For the text-containing cell, return its midpoint in (X, Y) coordinate format. 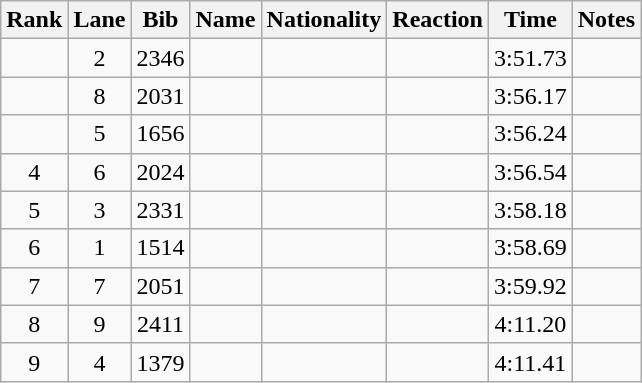
3:58.69 (530, 248)
3:59.92 (530, 286)
2 (100, 58)
4:11.20 (530, 324)
2024 (160, 172)
3:56.24 (530, 134)
1656 (160, 134)
Rank (34, 20)
Bib (160, 20)
Reaction (438, 20)
2051 (160, 286)
2031 (160, 96)
3:56.17 (530, 96)
1514 (160, 248)
1 (100, 248)
2346 (160, 58)
Name (226, 20)
3:51.73 (530, 58)
3:58.18 (530, 210)
3:56.54 (530, 172)
Notes (606, 20)
Time (530, 20)
Lane (100, 20)
Nationality (324, 20)
2331 (160, 210)
3 (100, 210)
4:11.41 (530, 362)
1379 (160, 362)
2411 (160, 324)
